Output the [x, y] coordinate of the center of the cell containing the given text.  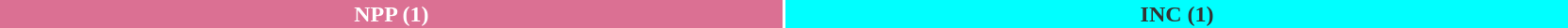
NPP (1) [392, 14]
